Return the (x, y) coordinate for the center point of the cell that contains the specified text.  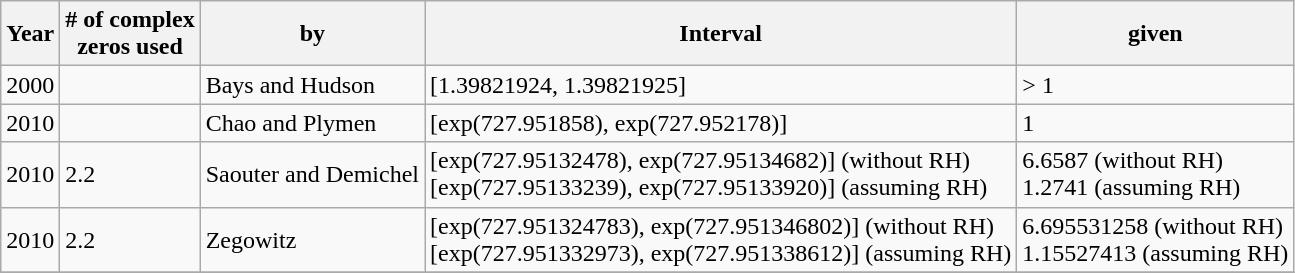
Zegowitz (312, 240)
Chao and Plymen (312, 123)
[1.39821924, 1.39821925] (720, 85)
[exp(727.95132478), exp(727.95134682)] (without RH) [exp(727.95133239), exp(727.95133920)] (assuming RH) (720, 174)
Saouter and Demichel (312, 174)
6.6587 (without RH) 1.2741 (assuming RH) (1156, 174)
2000 (30, 85)
1 (1156, 123)
Bays and Hudson (312, 85)
6.695531258 (without RH) 1.15527413 (assuming RH) (1156, 240)
Year (30, 34)
[exp(727.951858), exp(727.952178)] (720, 123)
given (1156, 34)
# of complex zeros used (130, 34)
by (312, 34)
> 1 (1156, 85)
Interval (720, 34)
[exp(727.951324783), exp(727.951346802)] (without RH) [exp(727.951332973), exp(727.951338612)] (assuming RH) (720, 240)
